From the cell containing the given text, extract its center point as [X, Y] coordinate. 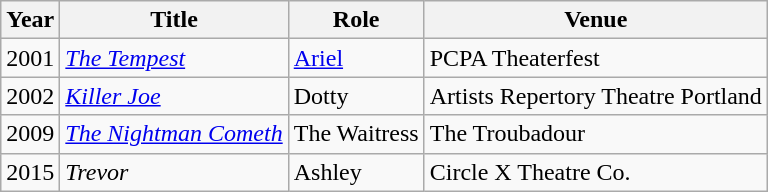
2015 [30, 172]
Circle X Theatre Co. [596, 172]
The Nightman Cometh [174, 134]
The Waitress [356, 134]
Role [356, 20]
2009 [30, 134]
2001 [30, 58]
2002 [30, 96]
Artists Repertory Theatre Portland [596, 96]
Ariel [356, 58]
Dotty [356, 96]
Title [174, 20]
Killer Joe [174, 96]
Ashley [356, 172]
Venue [596, 20]
Year [30, 20]
Trevor [174, 172]
The Troubadour [596, 134]
The Tempest [174, 58]
PCPA Theaterfest [596, 58]
